Output the (X, Y) coordinate of the center of the cell containing the given text.  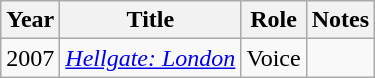
Voice (274, 58)
Notes (340, 20)
Title (150, 20)
Year (30, 20)
Role (274, 20)
2007 (30, 58)
Hellgate: London (150, 58)
